Pinpoint the cell where the given text exists, returning its (X, Y) midpoint coordinate. 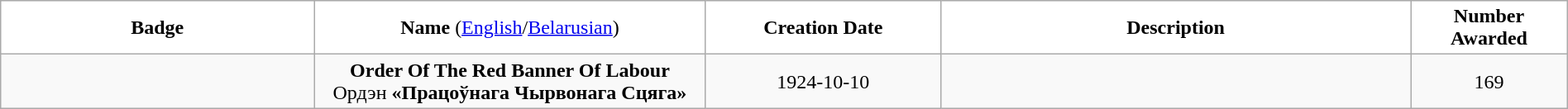
Order Of The Red Banner Of LabourОрдэн «Працоўнага Чырвонага Сцяга» (510, 81)
169 (1489, 81)
Badge (157, 28)
Creation Date (823, 28)
1924-10-10 (823, 81)
Number Awarded (1489, 28)
Description (1175, 28)
Name (English/Belarusian) (510, 28)
